Return the [X, Y] coordinate for the center point of the cell that contains the specified text.  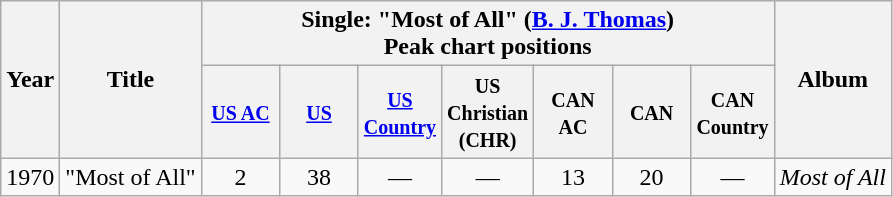
US AC [240, 112]
38 [320, 177]
Single: "Most of All" (B. J. Thomas) Peak chart positions [488, 34]
1970 [30, 177]
US Christian (CHR) [488, 112]
13 [574, 177]
Most of All [832, 177]
US Country [400, 112]
2 [240, 177]
Year [30, 80]
Album [832, 80]
Title [130, 80]
"Most of All" [130, 177]
CAN AC [574, 112]
CAN Country [732, 112]
US [320, 112]
20 [652, 177]
CAN [652, 112]
